Return (x, y) of the center of cell containing provided text 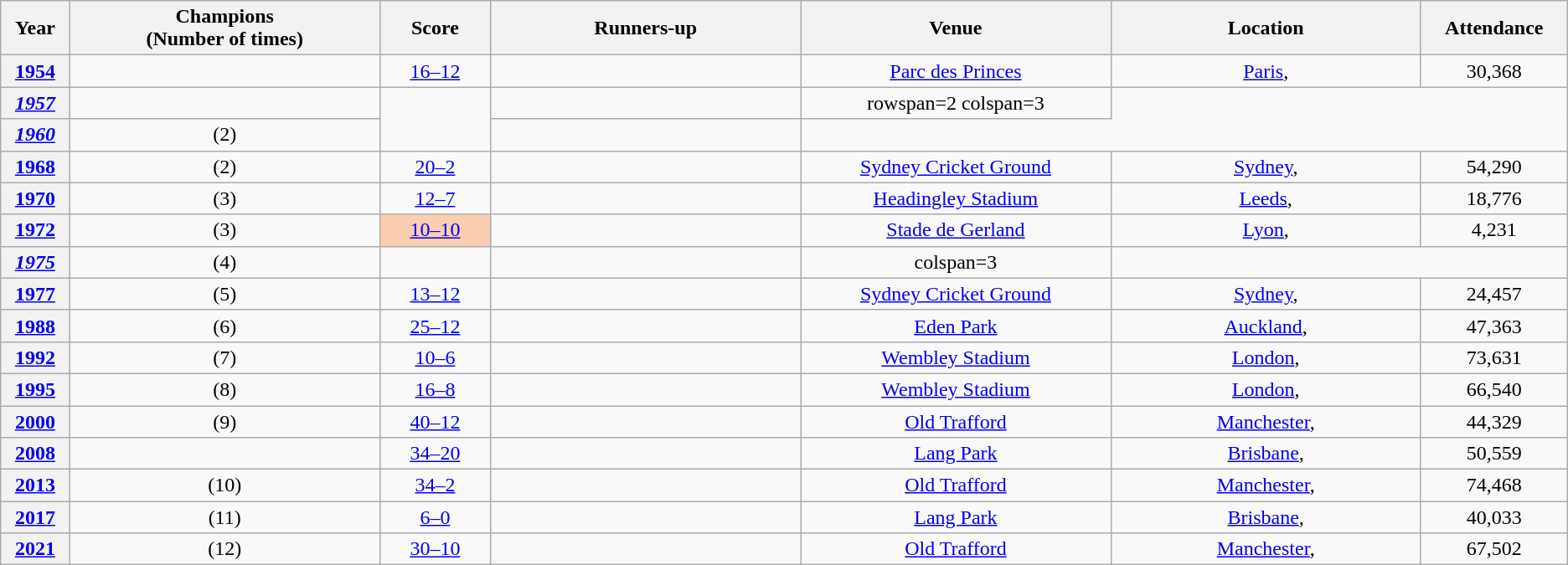
1988 (35, 326)
Attendance (1494, 28)
13–12 (435, 294)
30–10 (435, 549)
66,540 (1494, 389)
2008 (35, 454)
1970 (35, 198)
10–10 (435, 230)
Runners-up (646, 28)
1972 (35, 230)
2000 (35, 421)
(12) (224, 549)
34–20 (435, 454)
73,631 (1494, 357)
2013 (35, 485)
2017 (35, 517)
25–12 (435, 326)
(8) (224, 389)
rowspan=2 colspan=3 (956, 103)
1957 (35, 103)
(5) (224, 294)
(7) (224, 357)
40–12 (435, 421)
(10) (224, 485)
Paris, (1266, 71)
67,502 (1494, 549)
Eden Park (956, 326)
74,468 (1494, 485)
16–8 (435, 389)
1977 (35, 294)
1968 (35, 167)
Leeds, (1266, 198)
Champions(Number of times) (224, 28)
Auckland, (1266, 326)
1992 (35, 357)
12–7 (435, 198)
54,290 (1494, 167)
Score (435, 28)
(11) (224, 517)
40,033 (1494, 517)
Stade de Gerland (956, 230)
(6) (224, 326)
24,457 (1494, 294)
6–0 (435, 517)
2021 (35, 549)
30,368 (1494, 71)
1995 (35, 389)
Headingley Stadium (956, 198)
colspan=3 (956, 262)
Year (35, 28)
47,363 (1494, 326)
34–2 (435, 485)
18,776 (1494, 198)
20–2 (435, 167)
44,329 (1494, 421)
1954 (35, 71)
4,231 (1494, 230)
(4) (224, 262)
10–6 (435, 357)
Lyon, (1266, 230)
16–12 (435, 71)
Location (1266, 28)
Venue (956, 28)
(9) (224, 421)
1975 (35, 262)
1960 (35, 135)
50,559 (1494, 454)
Parc des Princes (956, 71)
